Locate the cell with the specified text and output its [X, Y] center coordinate. 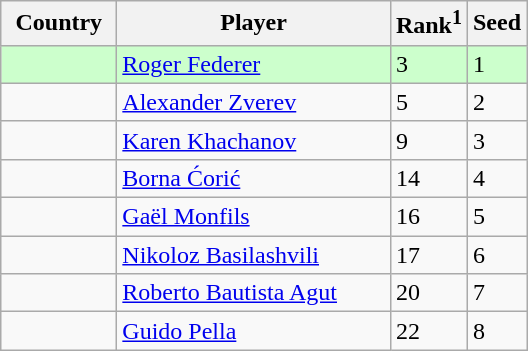
2 [496, 102]
8 [496, 331]
14 [428, 178]
9 [428, 140]
Gaël Monfils [254, 217]
Roger Federer [254, 64]
Borna Ćorić [254, 178]
7 [496, 293]
Rank1 [428, 24]
Player [254, 24]
Roberto Bautista Agut [254, 293]
Nikoloz Basilashvili [254, 255]
4 [496, 178]
20 [428, 293]
Seed [496, 24]
6 [496, 255]
Alexander Zverev [254, 102]
17 [428, 255]
16 [428, 217]
1 [496, 64]
22 [428, 331]
Karen Khachanov [254, 140]
Guido Pella [254, 331]
Country [59, 24]
